Output the (x, y) coordinate of the center of the cell containing the given text.  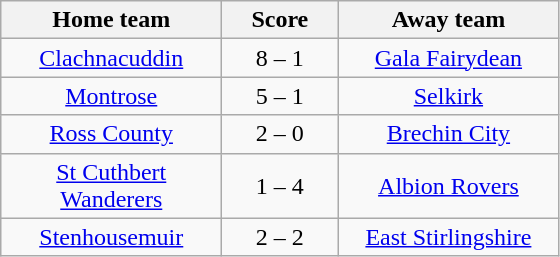
Selkirk (448, 96)
Montrose (112, 96)
8 – 1 (280, 58)
St Cuthbert Wanderers (112, 186)
Home team (112, 20)
5 – 1 (280, 96)
1 – 4 (280, 186)
2 – 2 (280, 237)
East Stirlingshire (448, 237)
Brechin City (448, 134)
Score (280, 20)
Away team (448, 20)
2 – 0 (280, 134)
Clachnacuddin (112, 58)
Stenhousemuir (112, 237)
Ross County (112, 134)
Albion Rovers (448, 186)
Gala Fairydean (448, 58)
